Determine the (x, y) coordinate at the center of the cell enclosing the given text.  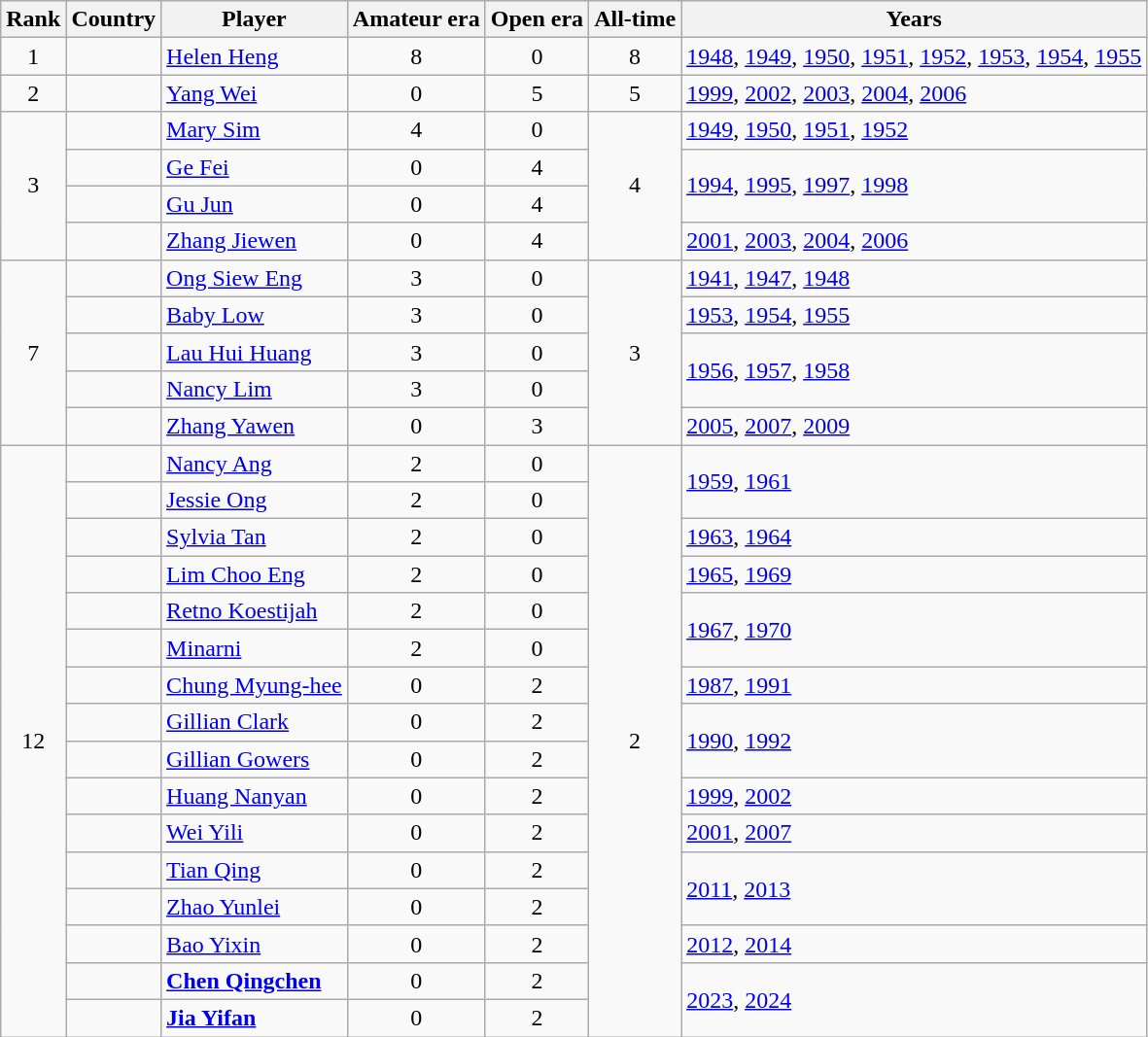
Chen Qingchen (255, 981)
1999, 2002, 2003, 2004, 2006 (914, 93)
Lim Choo Eng (255, 574)
Ong Siew Eng (255, 278)
12 (33, 741)
Amateur era (416, 19)
1999, 2002 (914, 796)
Player (255, 19)
1967, 1970 (914, 630)
2012, 2014 (914, 944)
Zhang Jiewen (255, 241)
2001, 2003, 2004, 2006 (914, 241)
Gillian Clark (255, 722)
2011, 2013 (914, 888)
2023, 2024 (914, 999)
1948, 1949, 1950, 1951, 1952, 1953, 1954, 1955 (914, 56)
Jia Yifan (255, 1018)
1956, 1957, 1958 (914, 370)
Nancy Ang (255, 464)
Rank (33, 19)
Lau Hui Huang (255, 352)
1959, 1961 (914, 482)
Jessie Ong (255, 501)
1953, 1954, 1955 (914, 315)
1990, 1992 (914, 741)
1987, 1991 (914, 685)
1941, 1947, 1948 (914, 278)
All-time (636, 19)
Years (914, 19)
Wei Yili (255, 833)
7 (33, 352)
Gillian Gowers (255, 759)
1963, 1964 (914, 537)
Nancy Lim (255, 389)
Yang Wei (255, 93)
Bao Yixin (255, 944)
Sylvia Tan (255, 537)
Retno Koestijah (255, 611)
1 (33, 56)
Mary Sim (255, 130)
Zhao Yunlei (255, 907)
Zhang Yawen (255, 426)
2001, 2007 (914, 833)
1965, 1969 (914, 574)
1994, 1995, 1997, 1998 (914, 186)
Gu Jun (255, 204)
Minarni (255, 648)
2005, 2007, 2009 (914, 426)
1949, 1950, 1951, 1952 (914, 130)
Ge Fei (255, 167)
Huang Nanyan (255, 796)
Chung Myung-hee (255, 685)
Baby Low (255, 315)
Helen Heng (255, 56)
Open era (537, 19)
Tian Qing (255, 870)
Country (114, 19)
